Identify which cell holds the provided text, then report its [X, Y] central coordinate. 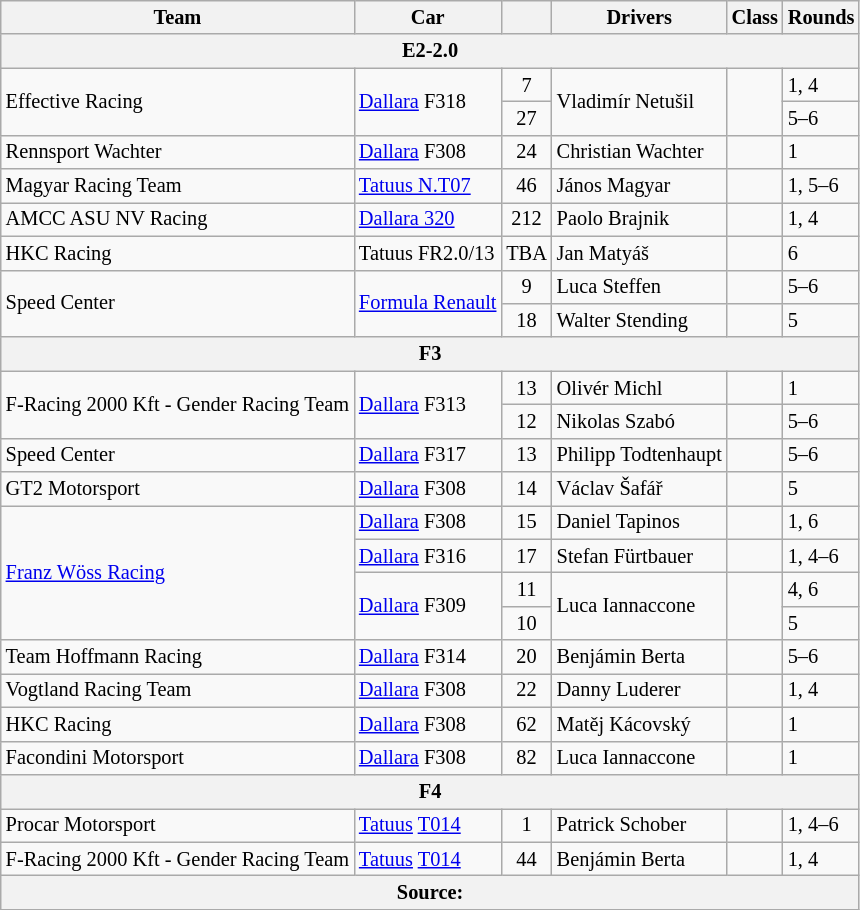
Danny Luderer [640, 690]
17 [526, 556]
Class [755, 17]
Dallara F309 [428, 606]
Vladimír Netušil [640, 102]
7 [526, 85]
Car [428, 17]
Jan Matyáš [640, 253]
10 [526, 623]
46 [526, 186]
E2-2.0 [430, 51]
Team [178, 17]
Rounds [822, 17]
János Magyar [640, 186]
9 [526, 287]
20 [526, 657]
1, 6 [822, 522]
14 [526, 489]
Walter Stending [640, 320]
Nikolas Szabó [640, 421]
Effective Racing [178, 102]
Source: [430, 892]
4, 6 [822, 589]
Vogtland Racing Team [178, 690]
Dallara F316 [428, 556]
Dallara 320 [428, 219]
F3 [430, 354]
Dallara F317 [428, 455]
Stefan Fürtbauer [640, 556]
11 [526, 589]
Olivér Michl [640, 388]
212 [526, 219]
Dallara F313 [428, 404]
27 [526, 118]
Formula Renault [428, 304]
Václav Šafář [640, 489]
1, 5–6 [822, 186]
Daniel Tapinos [640, 522]
Magyar Racing Team [178, 186]
Facondini Motorsport [178, 758]
6 [822, 253]
22 [526, 690]
Drivers [640, 17]
Tatuus N.T07 [428, 186]
18 [526, 320]
62 [526, 724]
Philipp Todtenhaupt [640, 455]
82 [526, 758]
Team Hoffmann Racing [178, 657]
Matěj Kácovský [640, 724]
Tatuus FR2.0/13 [428, 253]
Luca Steffen [640, 287]
Dallara F318 [428, 102]
Rennsport Wachter [178, 152]
15 [526, 522]
44 [526, 859]
12 [526, 421]
24 [526, 152]
Christian Wachter [640, 152]
Procar Motorsport [178, 825]
F4 [430, 791]
Dallara F314 [428, 657]
Franz Wöss Racing [178, 572]
TBA [526, 253]
GT2 Motorsport [178, 489]
AMCC ASU NV Racing [178, 219]
Paolo Brajnik [640, 219]
Patrick Schober [640, 825]
